Output the (X, Y) coordinate of the center of the cell containing the given text.  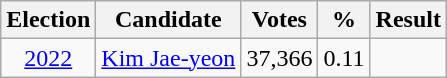
0.11 (344, 58)
2022 (48, 58)
37,366 (280, 58)
Kim Jae-yeon (168, 58)
% (344, 20)
Votes (280, 20)
Election (48, 20)
Candidate (168, 20)
Result (408, 20)
